Return (x, y) of the center of cell containing provided text 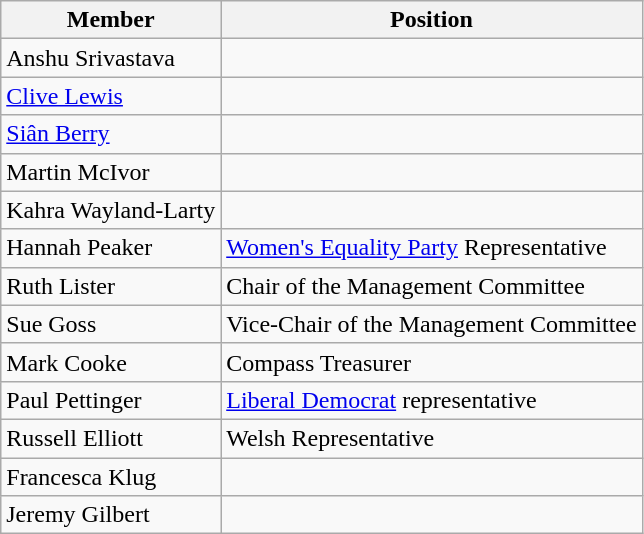
Martin McIvor (111, 172)
Kahra Wayland-Larty (111, 210)
Sue Goss (111, 324)
Jeremy Gilbert (111, 515)
Women's Equality Party Representative (432, 248)
Russell Elliott (111, 438)
Liberal Democrat representative (432, 400)
Member (111, 20)
Hannah Peaker (111, 248)
Anshu Srivastava (111, 58)
Chair of the Management Committee (432, 286)
Clive Lewis (111, 96)
Siân Berry (111, 134)
Position (432, 20)
Francesca Klug (111, 477)
Mark Cooke (111, 362)
Paul Pettinger (111, 400)
Ruth Lister (111, 286)
Compass Treasurer (432, 362)
Vice-Chair of the Management Committee (432, 324)
Welsh Representative (432, 438)
